Search for the cell housing the specified text and yield its (X, Y) center coordinate. 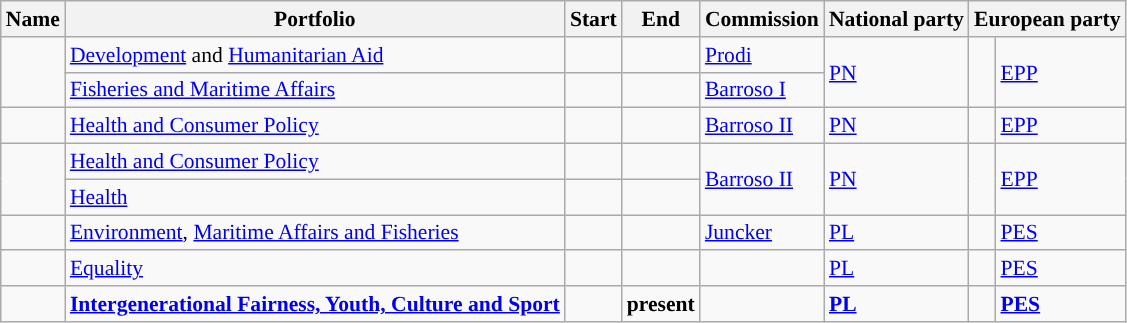
Intergenerational Fairness, Youth, Culture and Sport (315, 304)
Start (594, 19)
Development and Humanitarian Aid (315, 55)
Juncker (762, 233)
National party (896, 19)
Commission (762, 19)
End (661, 19)
Prodi (762, 55)
Fisheries and Maritime Affairs (315, 90)
Environment, Maritime Affairs and Fisheries (315, 233)
Health (315, 197)
Equality (315, 269)
European party (1048, 19)
Name (33, 19)
present (661, 304)
Barroso I (762, 90)
Portfolio (315, 19)
